Provide the (x, y) coordinate of the cell's center where the given text is located.  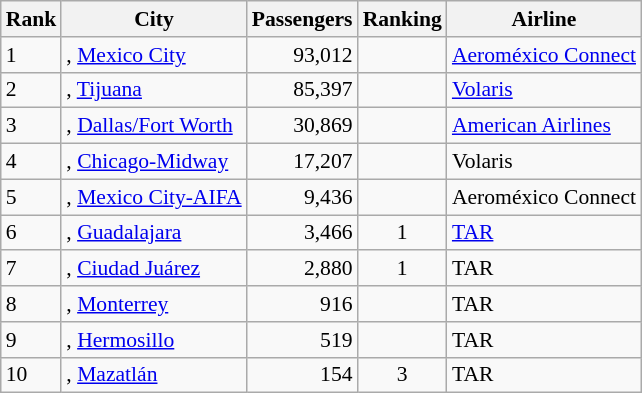
, Hermosillo (154, 340)
93,012 (302, 55)
Passengers (302, 19)
10 (32, 375)
, Chicago-Midway (154, 162)
, Guadalajara (154, 233)
, Mazatlán (154, 375)
519 (302, 340)
American Airlines (544, 126)
6 (32, 233)
4 (32, 162)
916 (302, 304)
, Monterrey (154, 304)
City (154, 19)
Airline (544, 19)
Ranking (402, 19)
8 (32, 304)
30,869 (302, 126)
3,466 (302, 233)
9 (32, 340)
7 (32, 269)
2 (32, 90)
, Dallas/Fort Worth (154, 126)
Rank (32, 19)
85,397 (302, 90)
17,207 (302, 162)
, Ciudad Juárez (154, 269)
5 (32, 197)
, Mexico City (154, 55)
154 (302, 375)
9,436 (302, 197)
, Tijuana (154, 90)
, Mexico City-AIFA (154, 197)
2,880 (302, 269)
